Output the [x, y] coordinate of the center of the cell containing the given text.  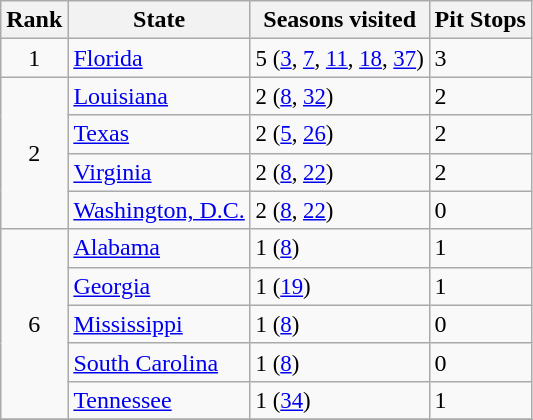
Florida [159, 58]
Mississippi [159, 324]
Seasons visited [340, 20]
3 [480, 58]
Washington, D.C. [159, 210]
1 (34) [340, 400]
State [159, 20]
Tennessee [159, 400]
2 (8, 32) [340, 96]
Texas [159, 134]
Virginia [159, 172]
Louisiana [159, 96]
Rank [34, 20]
5 (3, 7, 11, 18, 37) [340, 58]
South Carolina [159, 362]
Pit Stops [480, 20]
6 [34, 324]
2 (5, 26) [340, 134]
Georgia [159, 286]
Alabama [159, 248]
1 (19) [340, 286]
